Locate the cell with the specified text and output its [x, y] center coordinate. 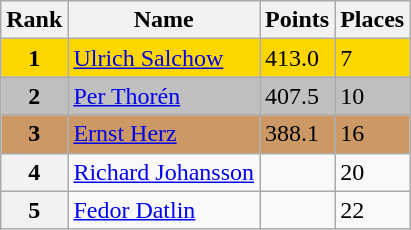
413.0 [298, 58]
5 [34, 210]
4 [34, 172]
Points [298, 20]
Name [164, 20]
Rank [34, 20]
1 [34, 58]
22 [372, 210]
2 [34, 96]
Ernst Herz [164, 134]
10 [372, 96]
388.1 [298, 134]
Fedor Datlin [164, 210]
Per Thorén [164, 96]
Places [372, 20]
Ulrich Salchow [164, 58]
407.5 [298, 96]
3 [34, 134]
Richard Johansson [164, 172]
20 [372, 172]
16 [372, 134]
7 [372, 58]
